For the text-containing cell, return its midpoint in [X, Y] coordinate format. 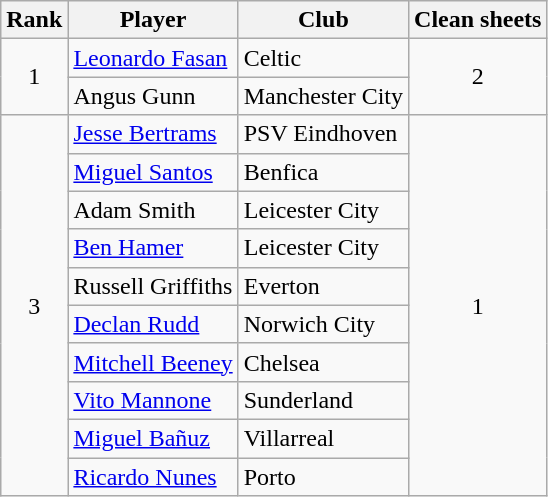
PSV Eindhoven [323, 134]
Clean sheets [478, 20]
Vito Mannone [153, 400]
Jesse Bertrams [153, 134]
Miguel Santos [153, 172]
Declan Rudd [153, 324]
Russell Griffiths [153, 286]
3 [34, 306]
Club [323, 20]
Player [153, 20]
Ricardo Nunes [153, 477]
Mitchell Beeney [153, 362]
Villarreal [323, 438]
Leonardo Fasan [153, 58]
Norwich City [323, 324]
Angus Gunn [153, 96]
Everton [323, 286]
Manchester City [323, 96]
Adam Smith [153, 210]
Chelsea [323, 362]
Miguel Bañuz [153, 438]
Ben Hamer [153, 248]
Sunderland [323, 400]
Benfica [323, 172]
Rank [34, 20]
Celtic [323, 58]
Porto [323, 477]
2 [478, 77]
